Scan for the cell matching the given text and deliver its (x, y) coordinate at center. 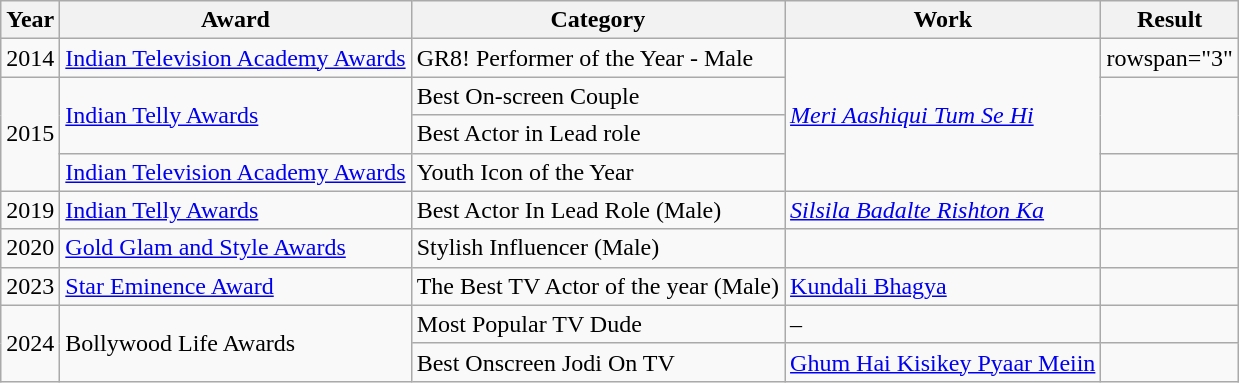
rowspan="3" (1170, 58)
Award (236, 20)
The Best TV Actor of the year (Male) (598, 286)
2024 (30, 343)
Work (943, 20)
2023 (30, 286)
Best Onscreen Jodi On TV (598, 362)
GR8! Performer of the Year - Male (598, 58)
Year (30, 20)
Bollywood Life Awards (236, 343)
2015 (30, 134)
Meri Aashiqui Tum Se Hi (943, 115)
Category (598, 20)
Best Actor In Lead Role (Male) (598, 210)
2019 (30, 210)
2020 (30, 248)
Silsila Badalte Rishton Ka (943, 210)
Star Eminence Award (236, 286)
Best On-screen Couple (598, 96)
Stylish Influencer (Male) (598, 248)
2014 (30, 58)
Ghum Hai Kisikey Pyaar Meiin (943, 362)
Kundali Bhagya (943, 286)
Youth Icon of the Year (598, 172)
Most Popular TV Dude (598, 324)
Best Actor in Lead role (598, 134)
– (943, 324)
Gold Glam and Style Awards (236, 248)
Result (1170, 20)
